From the cell containing the given text, extract its center point as [x, y] coordinate. 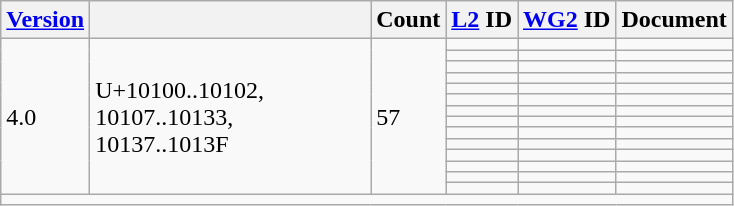
L2 ID [482, 20]
Count [408, 20]
Document [674, 20]
WG2 ID [567, 20]
U+10100..10102, 10107..10133, 10137..1013F [230, 116]
4.0 [46, 116]
57 [408, 116]
Version [46, 20]
